For the text-containing cell, return its midpoint in (x, y) coordinate format. 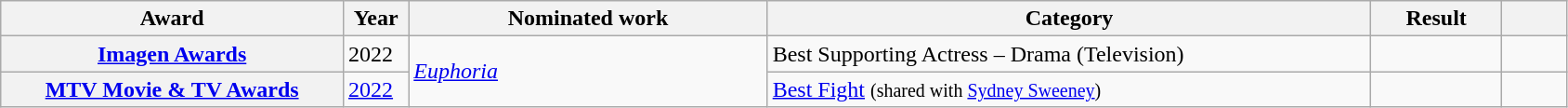
Euphoria (588, 72)
Best Fight (shared with Sydney Sweeney) (1069, 89)
Nominated work (588, 19)
Year (376, 19)
Imagen Awards (173, 54)
Result (1436, 19)
Award (173, 19)
Best Supporting Actress – Drama (Television) (1069, 54)
MTV Movie & TV Awards (173, 89)
Category (1069, 19)
